Detect which cell encompasses the target text, then output its [X, Y] center coordinate. 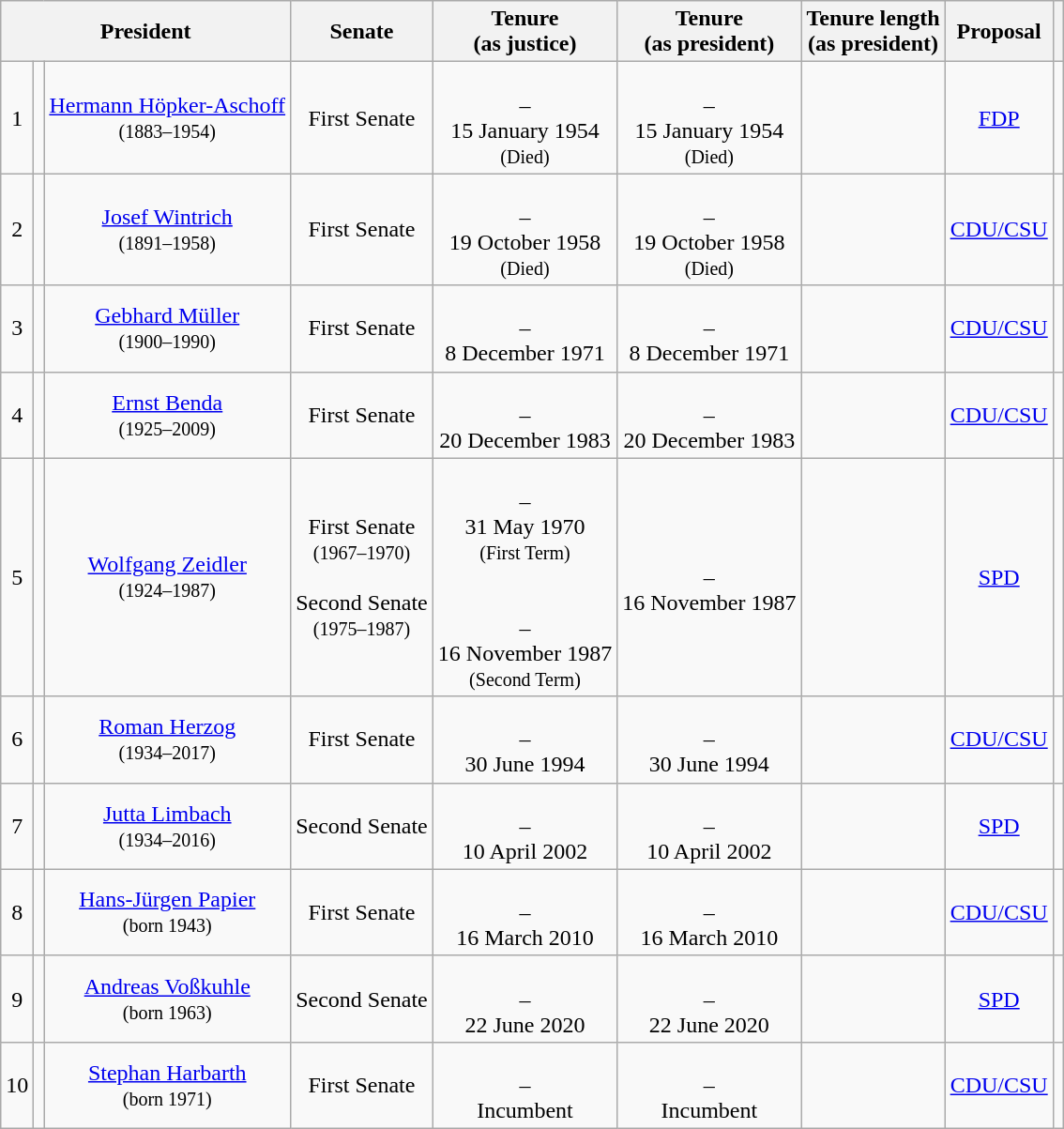
Tenure length(as president) [873, 32]
Josef Wintrich(1891–1958) [167, 229]
Wolfgang Zeidler(1924–1987) [167, 577]
Andreas Voßkuhle(born 1963) [167, 999]
Hans-Jürgen Papier(born 1943) [167, 912]
6 [17, 740]
10 [17, 1085]
9 [17, 999]
–16 November 1987 [709, 577]
Tenure(as justice) [524, 32]
3 [17, 328]
4 [17, 415]
5 [17, 577]
FDP [998, 118]
Gebhard Müller(1900–1990) [167, 328]
2 [17, 229]
First Senate(1967–1970)Second Senate(1975–1987) [362, 577]
President [146, 32]
Senate [362, 32]
Tenure(as president) [709, 32]
Ernst Benda(1925–2009) [167, 415]
Stephan Harbarth(born 1971) [167, 1085]
1 [17, 118]
Proposal [998, 32]
Roman Herzog(1934–2017) [167, 740]
8 [17, 912]
Hermann Höpker-Aschoff(1883–1954) [167, 118]
7 [17, 826]
Jutta Limbach(1934–2016) [167, 826]
–31 May 1970(First Term)–16 November 1987(Second Term) [524, 577]
